Scan for the cell matching the given text and deliver its (X, Y) coordinate at center. 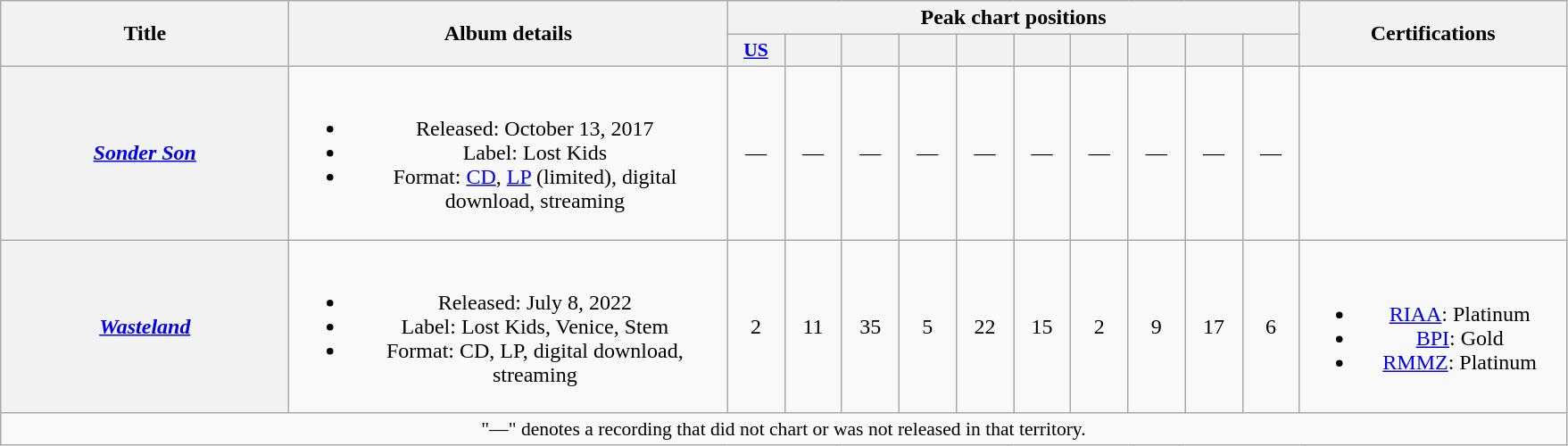
11 (813, 326)
9 (1157, 326)
35 (870, 326)
Sonder Son (145, 153)
Wasteland (145, 326)
Released: October 13, 2017Label: Lost KidsFormat: CD, LP (limited), digital download, streaming (509, 153)
Certifications (1433, 34)
Peak chart positions (1014, 18)
17 (1214, 326)
22 (984, 326)
US (756, 51)
6 (1271, 326)
Title (145, 34)
15 (1042, 326)
5 (927, 326)
Album details (509, 34)
"—" denotes a recording that did not chart or was not released in that territory. (784, 429)
Released: July 8, 2022Label: Lost Kids, Venice, StemFormat: CD, LP, digital download, streaming (509, 326)
RIAA: PlatinumBPI: GoldRMMZ: Platinum (1433, 326)
